Scan for the cell matching the given text and deliver its (x, y) coordinate at center. 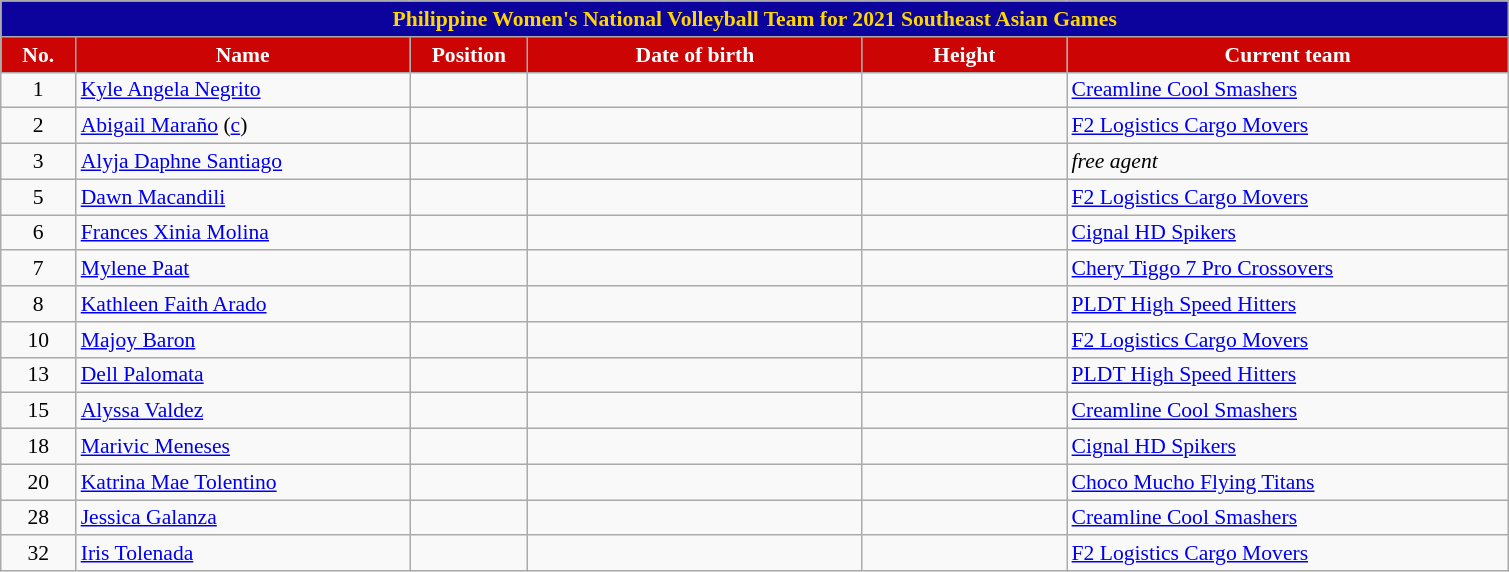
Kyle Angela Negrito (243, 90)
Height (964, 55)
Date of birth (695, 55)
Name (243, 55)
3 (38, 162)
Majoy Baron (243, 340)
Katrina Mae Tolentino (243, 482)
2 (38, 126)
Iris Tolenada (243, 554)
1 (38, 90)
Current team (1288, 55)
Marivic Meneses (243, 447)
10 (38, 340)
5 (38, 197)
Abigail Maraño (c) (243, 126)
28 (38, 518)
32 (38, 554)
13 (38, 375)
15 (38, 411)
Jessica Galanza (243, 518)
6 (38, 233)
Dawn Macandili (243, 197)
Frances Xinia Molina (243, 233)
Chery Tiggo 7 Pro Crossovers (1288, 269)
20 (38, 482)
18 (38, 447)
No. (38, 55)
7 (38, 269)
Philippine Women's National Volleyball Team for 2021 Southeast Asian Games (755, 19)
free agent (1288, 162)
Position (469, 55)
Dell Palomata (243, 375)
Alyja Daphne Santiago (243, 162)
Alyssa Valdez (243, 411)
Mylene Paat (243, 269)
Choco Mucho Flying Titans (1288, 482)
8 (38, 304)
Kathleen Faith Arado (243, 304)
